Capture the cell that displays the provided text and extract its [x, y] central coordinate. 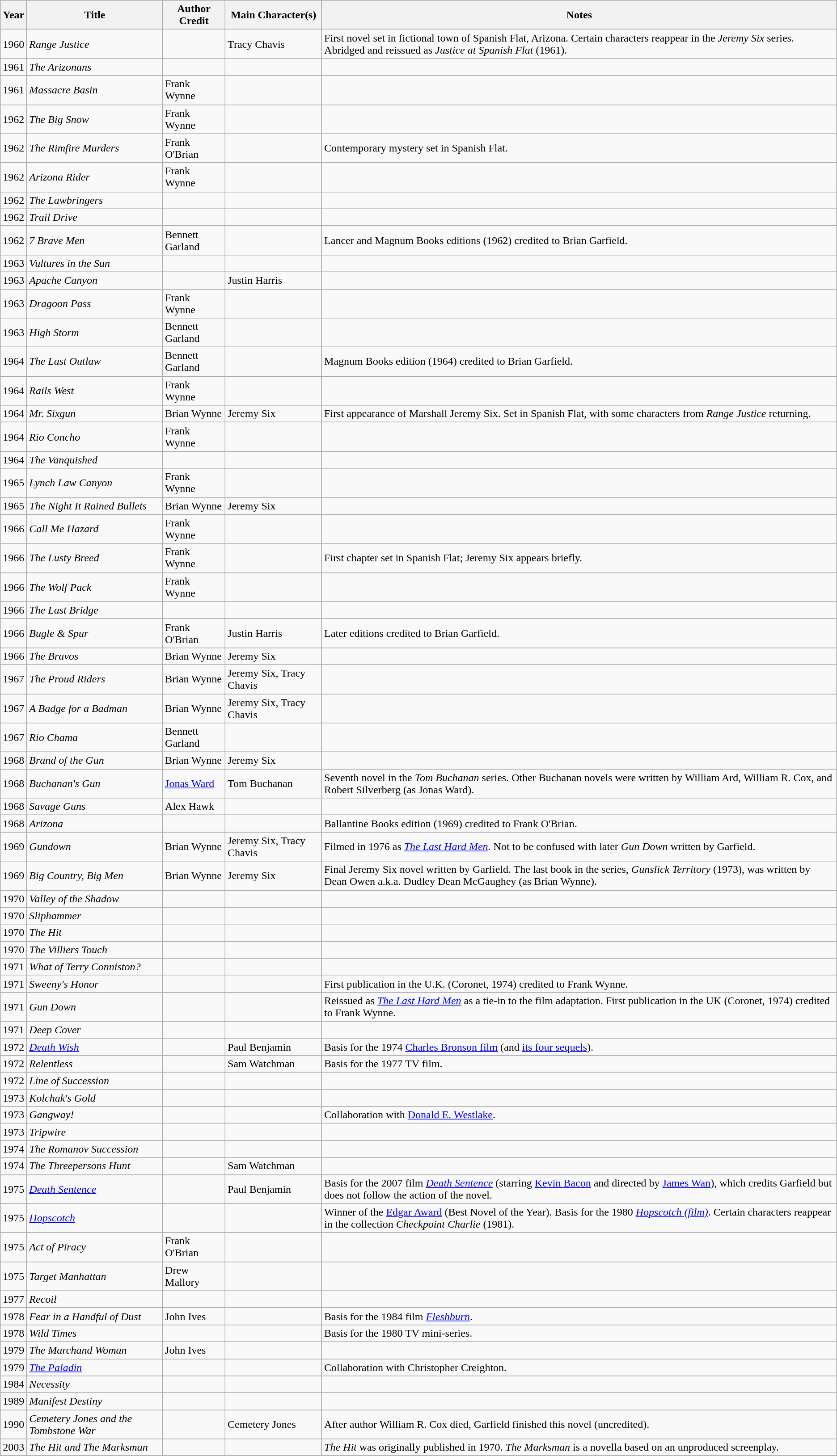
Notes [579, 15]
First chapter set in Spanish Flat; Jeremy Six appears briefly. [579, 558]
Tom Buchanan [274, 784]
Gangway! [95, 1115]
The Bravos [95, 656]
The Villiers Touch [95, 950]
2003 [13, 1448]
Alex Hawk [194, 807]
Wild Times [95, 1333]
Rails West [95, 391]
Trail Drive [95, 217]
Ballantine Books edition (1969) credited to Frank O'Brian. [579, 824]
The Lusty Breed [95, 558]
First appearance of Marshall Jeremy Six. Set in Spanish Flat, with some characters from Range Justice returning. [579, 414]
1989 [13, 1401]
The Arizonans [95, 67]
Death Sentence [95, 1189]
Line of Succession [95, 1081]
Deep Cover [95, 1030]
Jonas Ward [194, 784]
Basis for the 1984 film Fleshburn. [579, 1316]
The Wolf Pack [95, 587]
Mr. Sixgun [95, 414]
Contemporary mystery set in Spanish Flat. [579, 148]
Relentless [95, 1064]
The Hit was originally published in 1970. The Marksman is a novella based on an unproduced screenplay. [579, 1448]
The Marchand Woman [95, 1350]
1990 [13, 1425]
Massacre Basin [95, 90]
Year [13, 15]
7 Brave Men [95, 240]
Basis for the 1977 TV film. [579, 1064]
Main Character(s) [274, 15]
The Last Outlaw [95, 362]
A Badge for a Badman [95, 708]
The Night It Rained Bullets [95, 506]
1977 [13, 1299]
Gundown [95, 846]
Range Justice [95, 44]
Seventh novel in the Tom Buchanan series. Other Buchanan novels were written by William Ard, William R. Cox, and Robert Silverberg (as Jonas Ward). [579, 784]
Basis for the 1974 Charles Bronson film (and its four sequels). [579, 1047]
The Hit and The Marksman [95, 1448]
Brand of the Gun [95, 761]
The Hit [95, 933]
Tracy Chavis [274, 44]
Tripwire [95, 1132]
Vultures in the Sun [95, 263]
Buchanan's Gun [95, 784]
Lynch Law Canyon [95, 483]
Author Credit [194, 15]
The Vanquished [95, 460]
Later editions credited to Brian Garfield. [579, 633]
Act of Piracy [95, 1247]
Rio Chama [95, 737]
Valley of the Shadow [95, 899]
Apache Canyon [95, 280]
Call Me Hazard [95, 529]
Lancer and Magnum Books editions (1962) credited to Brian Garfield. [579, 240]
Collaboration with Donald E. Westlake. [579, 1115]
The Last Bridge [95, 610]
Necessity [95, 1384]
High Storm [95, 332]
The Rimfire Murders [95, 148]
Big Country, Big Men [95, 876]
The Lawbringers [95, 200]
First publication in the U.K. (Coronet, 1974) credited to Frank Wynne. [579, 984]
Kolchak's Gold [95, 1098]
Arizona Rider [95, 177]
Fear in a Handful of Dust [95, 1316]
Target Manhattan [95, 1276]
Basis for the 1980 TV mini-series. [579, 1333]
Death Wish [95, 1047]
Magnum Books edition (1964) credited to Brian Garfield. [579, 362]
Dragoon Pass [95, 303]
Reissued as The Last Hard Men as a tie-in to the film adaptation. First publication in the UK (Coronet, 1974) credited to Frank Wynne. [579, 1006]
Drew Mallory [194, 1276]
The Proud Riders [95, 679]
Cemetery Jones [274, 1425]
What of Terry Conniston? [95, 967]
Filmed in 1976 as The Last Hard Men. Not to be confused with later Gun Down written by Garfield. [579, 846]
The Threepersons Hunt [95, 1166]
1984 [13, 1384]
Gun Down [95, 1006]
Hopscotch [95, 1218]
Cemetery Jones and the Tombstone War [95, 1425]
Rio Concho [95, 437]
Savage Guns [95, 807]
Bugle & Spur [95, 633]
The Romanov Succession [95, 1149]
The Paladin [95, 1367]
Sliphammer [95, 916]
The Big Snow [95, 119]
Arizona [95, 824]
1960 [13, 44]
Recoil [95, 1299]
Collaboration with Christopher Creighton. [579, 1367]
Sweeny's Honor [95, 984]
Title [95, 15]
After author William R. Cox died, Garfield finished this novel (uncredited). [579, 1425]
Manifest Destiny [95, 1401]
